Return the (X, Y) coordinate for the center point of the cell that contains the specified text.  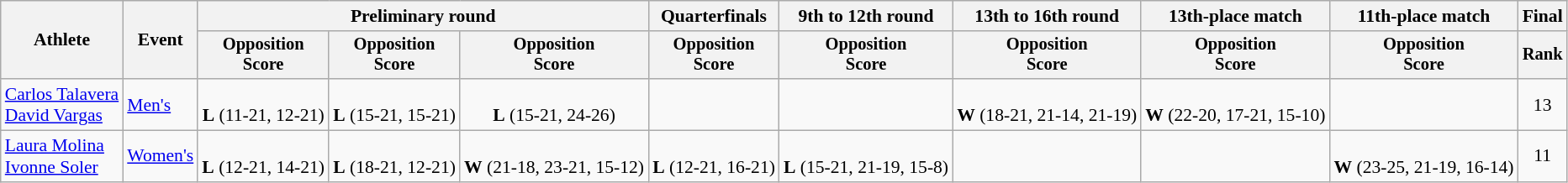
Event (160, 40)
11 (1543, 156)
13th to 16th round (1047, 16)
W (23-25, 21-19, 16-14) (1423, 156)
L (18-21, 12-21) (394, 156)
Carlos TalaveraDavid Vargas (62, 104)
Quarterfinals (714, 16)
W (22-20, 17-21, 15-10) (1235, 104)
Women's (160, 156)
Laura MolinaIvonne Soler (62, 156)
L (11-21, 12-21) (263, 104)
W (21-18, 23-21, 15-12) (554, 156)
Rank (1543, 55)
9th to 12th round (866, 16)
L (12-21, 16-21) (714, 156)
L (15-21, 15-21) (394, 104)
Athlete (62, 40)
13 (1543, 104)
W (18-21, 21-14, 21-19) (1047, 104)
11th-place match (1423, 16)
Final (1543, 16)
Preliminary round (423, 16)
L (12-21, 14-21) (263, 156)
L (15-21, 21-19, 15-8) (866, 156)
13th-place match (1235, 16)
Men's (160, 104)
L (15-21, 24-26) (554, 104)
